Find where the given text appears and provide that cell's center as [X, Y] coordinate. 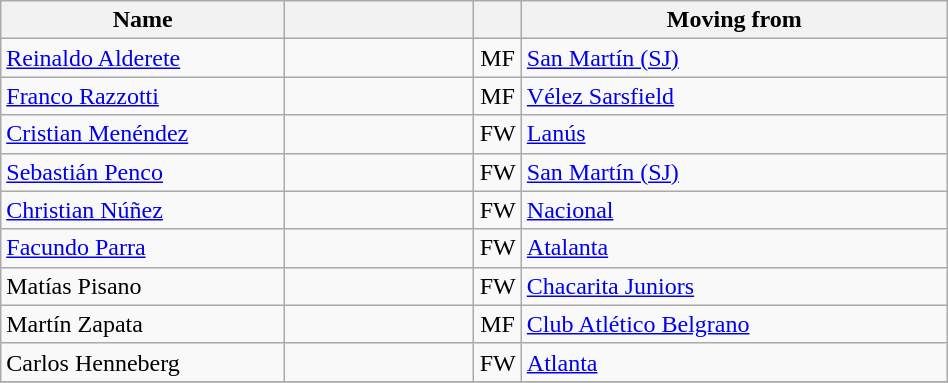
Sebastián Penco [143, 172]
Club Atlético Belgrano [734, 324]
Facundo Parra [143, 248]
Atlanta [734, 362]
Matías Pisano [143, 286]
Lanús [734, 134]
Moving from [734, 20]
Christian Núñez [143, 210]
Franco Razzotti [143, 96]
Martín Zapata [143, 324]
Cristian Menéndez [143, 134]
Name [143, 20]
Atalanta [734, 248]
Nacional [734, 210]
Reinaldo Alderete [143, 58]
Carlos Henneberg [143, 362]
Vélez Sarsfield [734, 96]
Chacarita Juniors [734, 286]
